Scan for the cell matching the given text and deliver its [x, y] coordinate at center. 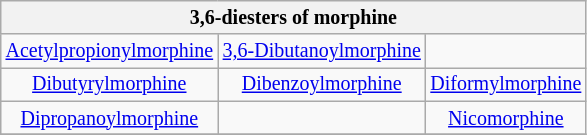
Dibenzoylmorphine [322, 84]
Diformylmorphine [506, 84]
Nicomorphine [506, 118]
3,6-Dibutanoylmorphine [322, 52]
Dipropanoylmorphine [110, 118]
Acetylpropionylmorphine [110, 52]
3,6-diesters of morphine [294, 18]
Dibutyrylmorphine [110, 84]
